Extract the (x, y) coordinate from the center of the cell holding the provided text.  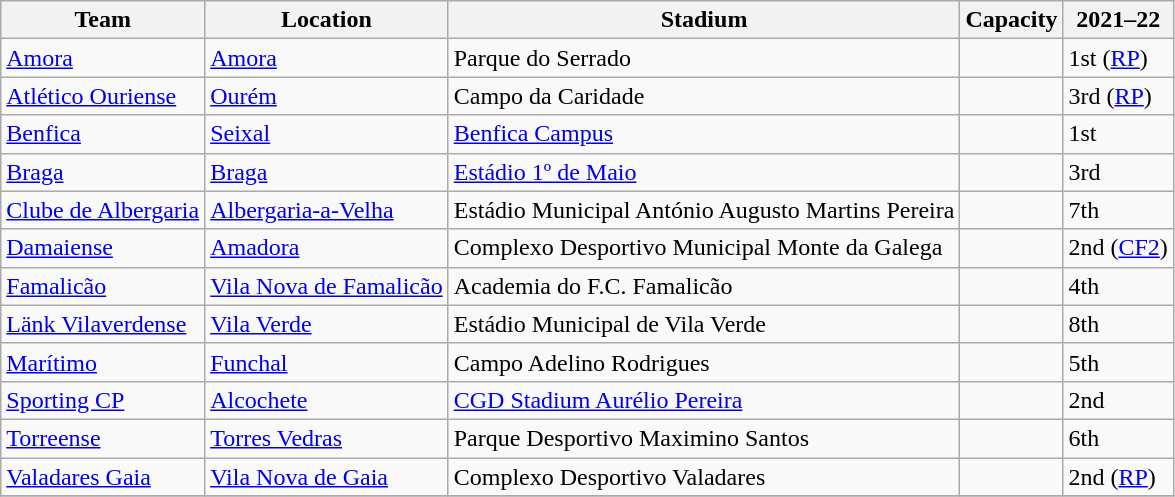
3rd (1118, 172)
2nd (CF2) (1118, 248)
3rd (RP) (1118, 96)
Famalicão (103, 286)
Complexo Desportivo Municipal Monte da Galega (704, 248)
5th (1118, 362)
Funchal (327, 362)
1st (1118, 134)
8th (1118, 324)
Damaiense (103, 248)
Alcochete (327, 400)
Albergaria-a-Velha (327, 210)
Campo Adelino Rodrigues (704, 362)
7th (1118, 210)
Sporting CP (103, 400)
Benfica Campus (704, 134)
Team (103, 20)
Valadares Gaia (103, 477)
Location (327, 20)
2nd (RP) (1118, 477)
Ourém (327, 96)
Estádio Municipal António Augusto Martins Pereira (704, 210)
Vila Verde (327, 324)
Stadium (704, 20)
2nd (1118, 400)
Parque Desportivo Maximino Santos (704, 438)
Estádio Municipal de Vila Verde (704, 324)
Parque do Serrado (704, 58)
Academia do F.C. Famalicão (704, 286)
Marítimo (103, 362)
4th (1118, 286)
Complexo Desportivo Valadares (704, 477)
Estádio 1º de Maio (704, 172)
2021–22 (1118, 20)
Vila Nova de Famalicão (327, 286)
Amadora (327, 248)
Benfica (103, 134)
Capacity (1012, 20)
CGD Stadium Aurélio Pereira (704, 400)
6th (1118, 438)
Clube de Albergaria (103, 210)
Torres Vedras (327, 438)
Campo da Caridade (704, 96)
Torreense (103, 438)
Seixal (327, 134)
1st (RP) (1118, 58)
Länk Vilaverdense (103, 324)
Atlético Ouriense (103, 96)
Vila Nova de Gaia (327, 477)
